Return the [x, y] coordinate for the center point of the cell that contains the specified text.  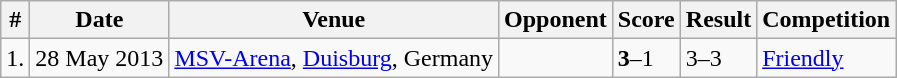
Result [718, 20]
Competition [826, 20]
3–3 [718, 58]
MSV-Arena, Duisburg, Germany [334, 58]
Venue [334, 20]
Friendly [826, 58]
# [16, 20]
Opponent [556, 20]
3–1 [646, 58]
Score [646, 20]
Date [100, 20]
1. [16, 58]
28 May 2013 [100, 58]
